Locate the cell with the specified text and output its [X, Y] center coordinate. 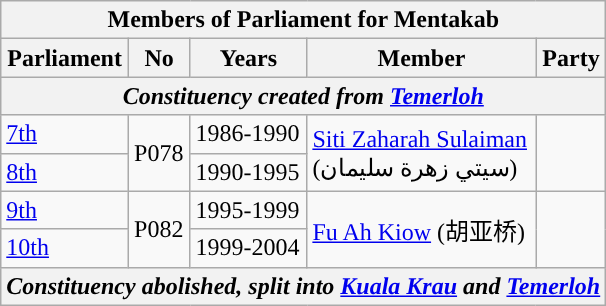
P078 [160, 153]
Years [248, 58]
Member [422, 58]
10th [65, 248]
1999-2004 [248, 248]
Parliament [65, 58]
Constituency abolished, split into Kuala Krau and Temerloh [304, 286]
1995-1999 [248, 210]
No [160, 58]
1990-1995 [248, 172]
1986-1990 [248, 134]
Siti Zaharah Sulaiman (سيتي زهرة سليمان) [422, 153]
Fu Ah Kiow (胡亚桥) [422, 229]
Members of Parliament for Mentakab [304, 20]
P082 [160, 229]
8th [65, 172]
7th [65, 134]
9th [65, 210]
Constituency created from Temerloh [304, 96]
Party [571, 58]
